Locate the cell with the specified text and output its [X, Y] center coordinate. 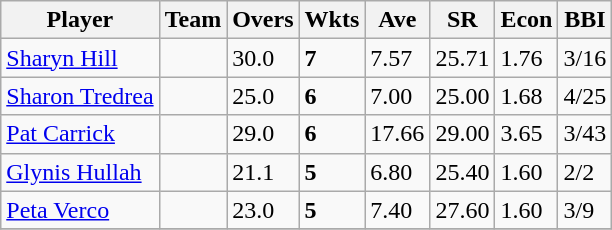
2/2 [585, 172]
Pat Carrick [80, 134]
Ave [398, 20]
27.60 [462, 210]
25.40 [462, 172]
Sharyn Hill [80, 58]
7.40 [398, 210]
3/43 [585, 134]
7 [332, 58]
Overs [263, 20]
25.0 [263, 96]
4/25 [585, 96]
21.1 [263, 172]
29.00 [462, 134]
29.0 [263, 134]
Econ [526, 20]
1.76 [526, 58]
6.80 [398, 172]
17.66 [398, 134]
1.68 [526, 96]
Sharon Tredrea [80, 96]
Team [193, 20]
3/9 [585, 210]
7.00 [398, 96]
Wkts [332, 20]
23.0 [263, 210]
Glynis Hullah [80, 172]
25.00 [462, 96]
BBI [585, 20]
SR [462, 20]
3/16 [585, 58]
7.57 [398, 58]
Player [80, 20]
Peta Verco [80, 210]
30.0 [263, 58]
25.71 [462, 58]
3.65 [526, 134]
